Pinpoint the cell where the given text exists, returning its (x, y) midpoint coordinate. 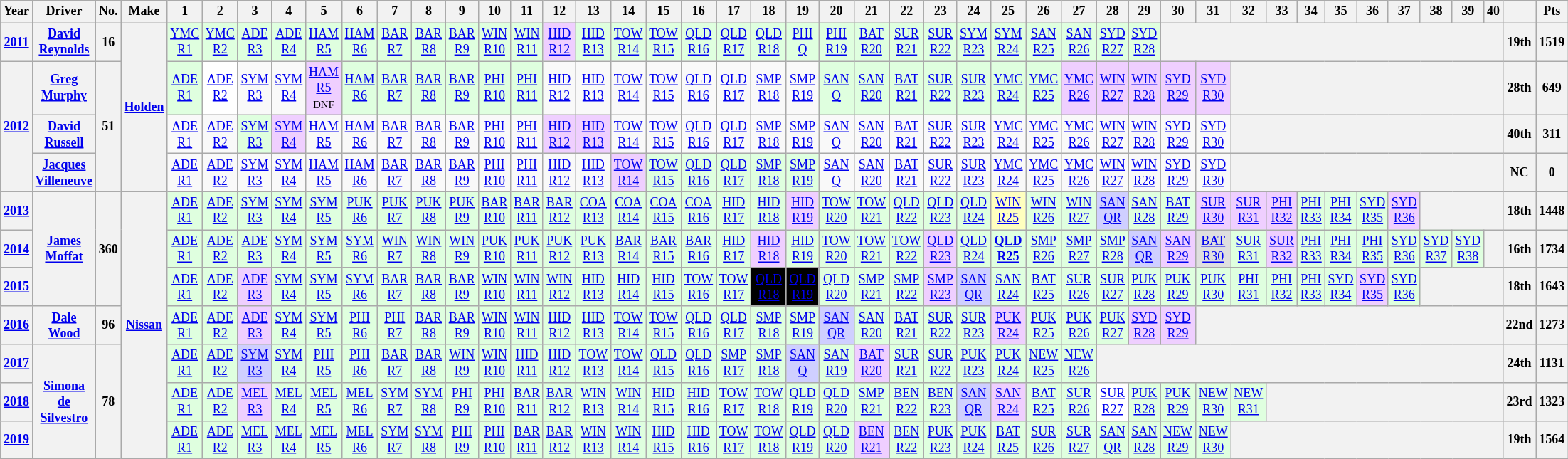
Year (17, 11)
NEWR31 (1249, 401)
PHIR5 (324, 364)
PUKR13 (593, 249)
Nissan (144, 325)
SYMR23 (974, 42)
33 (1282, 11)
COAR15 (663, 211)
13 (593, 11)
David Russell (64, 134)
SMPR19 (802, 325)
SANR19 (837, 364)
26 (1044, 11)
SYDR37 (1436, 249)
WINR26 (1044, 211)
0 (1552, 172)
WINR25 (1008, 211)
QLDR15 (663, 364)
Simona de Silvestro (64, 401)
22 (906, 11)
7 (395, 11)
HAMR6 (360, 42)
SMPR28 (1113, 249)
12 (559, 11)
PHIR31 (1249, 287)
27 (1079, 11)
TOWR13 (593, 364)
HIDR11 (527, 364)
BARR10 (494, 211)
Greg Murphy (64, 88)
1273 (1552, 325)
51 (108, 127)
28th (1520, 88)
PHIR35 (1373, 249)
SYMR24 (1008, 42)
649 (1552, 88)
19 (802, 11)
BARR16 (699, 249)
96 (108, 325)
Pts (1552, 11)
COAR16 (699, 211)
HAM R5DNF (324, 88)
1643 (1552, 287)
2011 (17, 42)
40 (1494, 11)
11 (527, 11)
1131 (1552, 364)
15 (663, 11)
PUKR8 (429, 211)
QLDR22 (906, 211)
Jacques Villeneuve (64, 172)
3 (255, 11)
PUKR7 (395, 211)
TOWR16 (699, 287)
36 (1373, 11)
9 (462, 11)
40th (1520, 134)
35 (1340, 11)
SMPR22 (906, 287)
360 (108, 249)
PHIQ (802, 42)
Make (144, 11)
1734 (1552, 249)
1448 (1552, 211)
2019 (17, 440)
PUKR25 (1044, 325)
29 (1144, 11)
2 (220, 11)
24th (1520, 364)
HAMR5 (324, 42)
SANR20 (871, 325)
SYDR29 (1178, 325)
21 (871, 11)
17 (733, 11)
SYDR38 (1468, 249)
SURR30 (1213, 211)
311 (1552, 134)
BATR30 (1213, 249)
38 (1436, 11)
TOWR22 (906, 249)
PHIR7 (395, 325)
SURR23 (974, 325)
39 (1468, 11)
BARR14 (627, 249)
1 (185, 11)
Holden (144, 107)
2017 (17, 364)
NC (1520, 172)
6 (360, 11)
32 (1249, 11)
PUKR30 (1213, 287)
BATR21 (906, 325)
23rd (1520, 401)
PUKR6 (360, 211)
PUKR10 (494, 249)
23 (941, 11)
24 (974, 11)
18 (768, 11)
2015 (17, 287)
SANR26 (1079, 42)
2016 (17, 325)
BENR21 (871, 440)
4 (289, 11)
ADER4 (289, 42)
PHIR19 (837, 42)
78 (108, 401)
NEWR26 (1079, 364)
BARR15 (663, 249)
BENR23 (941, 401)
WINR7 (395, 249)
34 (1310, 11)
22nd (1520, 325)
SYDR27 (1113, 42)
2018 (17, 401)
PUKR12 (559, 249)
16th (1520, 249)
Dale Wood (64, 325)
1323 (1552, 401)
25 (1008, 11)
BATR29 (1178, 211)
HIDR14 (627, 287)
No. (108, 11)
37 (1404, 11)
YMCR2 (220, 42)
SYDR34 (1340, 287)
8 (429, 11)
Driver (64, 11)
1519 (1552, 42)
SANR29 (1178, 249)
David Reynolds (64, 42)
2014 (17, 249)
James Moffat (64, 249)
WINR8 (429, 249)
SMPR17 (733, 364)
COAR14 (627, 211)
14 (627, 11)
SANR25 (1044, 42)
PUKR11 (527, 249)
PUKR27 (1113, 325)
SANQ (802, 364)
SMPR27 (1079, 249)
PUKR26 (1079, 325)
10 (494, 11)
SMPR26 (1044, 249)
QLDR25 (1008, 249)
28 (1113, 11)
5 (324, 11)
PUKR9 (462, 211)
NEWR25 (1044, 364)
2013 (17, 211)
1564 (1552, 440)
31 (1213, 11)
20 (837, 11)
SMPR23 (941, 287)
2012 (17, 127)
WINR12 (559, 287)
WINR27 (1079, 211)
COAR13 (593, 211)
NEWR29 (1178, 440)
SURR32 (1282, 249)
30 (1178, 11)
YMCR1 (185, 42)
